Search for the cell housing the specified text and yield its [x, y] center coordinate. 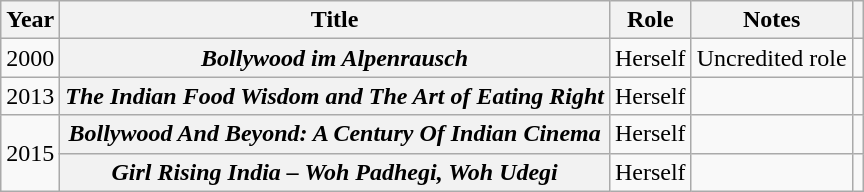
2000 [30, 58]
Title [335, 20]
Girl Rising India – Woh Padhegi, Woh Udegi [335, 172]
Bollywood And Beyond: A Century Of Indian Cinema [335, 134]
Uncredited role [772, 58]
Role [650, 20]
2015 [30, 153]
2013 [30, 96]
The Indian Food Wisdom and The Art of Eating Right [335, 96]
Notes [772, 20]
Bollywood im Alpenrausch [335, 58]
Year [30, 20]
